Extract the [X, Y] coordinate from the center of the cell holding the provided text.  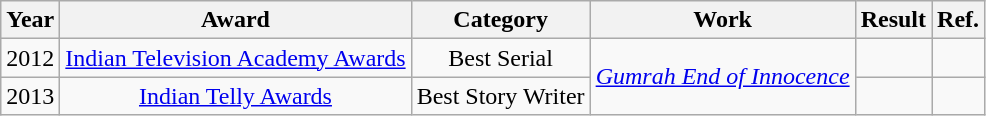
Year [30, 20]
Award [236, 20]
Result [893, 20]
Indian Telly Awards [236, 96]
Ref. [958, 20]
Best Story Writer [500, 96]
Gumrah End of Innocence [722, 77]
Best Serial [500, 58]
Category [500, 20]
Indian Television Academy Awards [236, 58]
2012 [30, 58]
Work [722, 20]
2013 [30, 96]
